Output the (X, Y) coordinate of the center of the cell containing the given text.  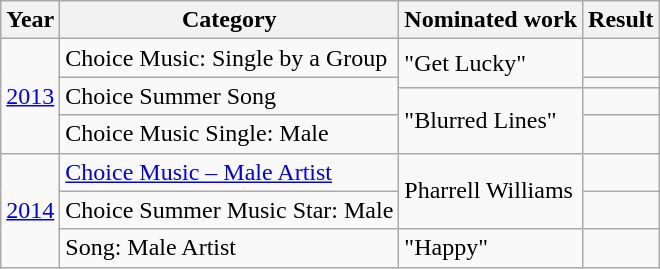
2013 (30, 96)
"Blurred Lines" (491, 120)
2014 (30, 210)
"Get Lucky" (491, 64)
"Happy" (491, 248)
Choice Music: Single by a Group (230, 58)
Choice Music Single: Male (230, 134)
Category (230, 20)
Year (30, 20)
Result (621, 20)
Nominated work (491, 20)
Choice Music – Male Artist (230, 172)
Pharrell Williams (491, 191)
Choice Summer Music Star: Male (230, 210)
Choice Summer Song (230, 96)
Song: Male Artist (230, 248)
